Detect which cell encompasses the target text, then output its (x, y) center coordinate. 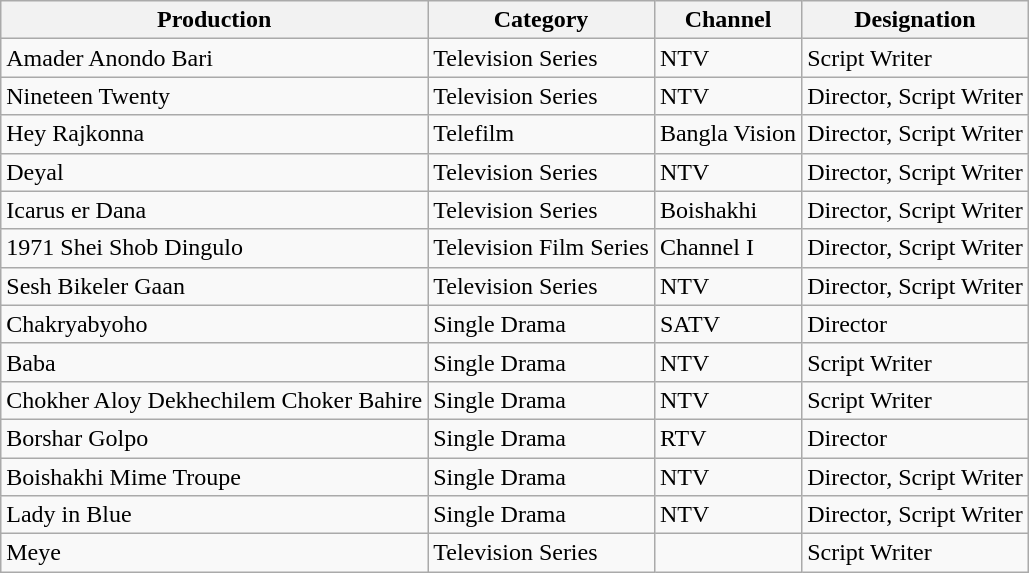
Designation (916, 20)
Baba (214, 362)
Lady in Blue (214, 515)
RTV (728, 438)
Production (214, 20)
Channel I (728, 248)
Meye (214, 553)
Borshar Golpo (214, 438)
Chokher Aloy Dekhechilem Choker Bahire (214, 400)
Category (542, 20)
Sesh Bikeler Gaan (214, 286)
Channel (728, 20)
Chakryabyoho (214, 324)
Icarus er Dana (214, 210)
Deyal (214, 172)
Amader Anondo Bari (214, 58)
Nineteen Twenty (214, 96)
Television Film Series (542, 248)
Hey Rajkonna (214, 134)
Boishakhi Mime Troupe (214, 477)
Bangla Vision (728, 134)
1971 Shei Shob Dingulo (214, 248)
Boishakhi (728, 210)
SATV (728, 324)
Telefilm (542, 134)
